Output the [x, y] coordinate of the center of the cell containing the given text.  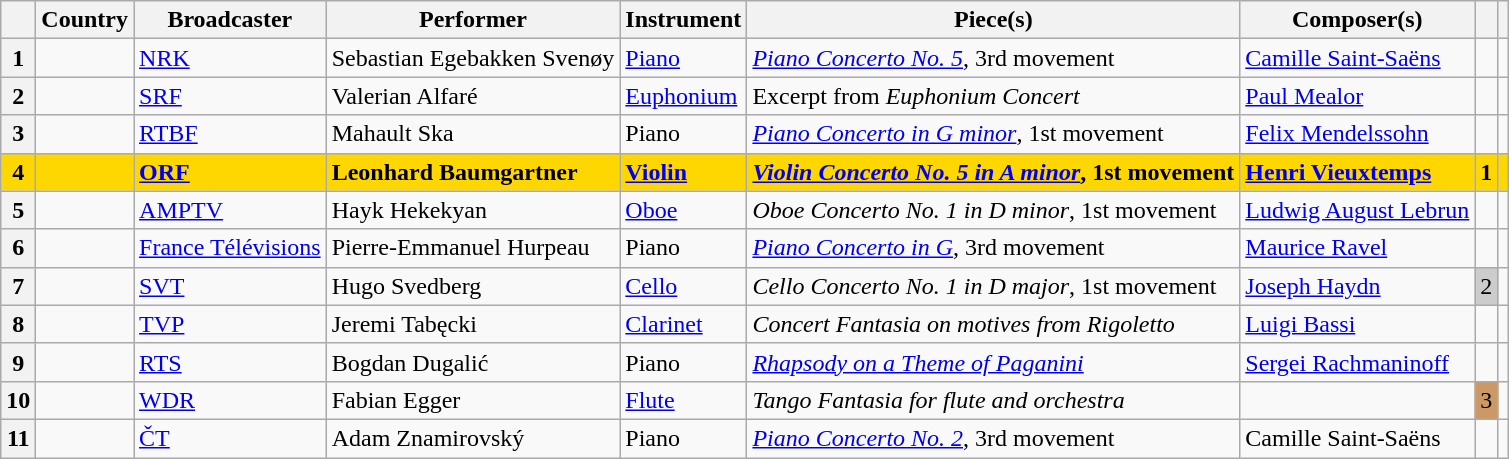
TVP [230, 324]
9 [18, 362]
Piece(s) [994, 20]
Jeremi Tabęcki [473, 324]
7 [18, 286]
Valerian Alfaré [473, 96]
RTS [230, 362]
ČT [230, 438]
Oboe Concerto No. 1 in D minor, 1st movement [994, 210]
Piano Concerto in G minor, 1st movement [994, 134]
Piano Concerto No. 2, 3rd movement [994, 438]
Violin Concerto No. 5 in A minor, 1st movement [994, 172]
5 [18, 210]
SRF [230, 96]
Clarinet [684, 324]
Fabian Egger [473, 400]
Mahault Ska [473, 134]
6 [18, 248]
10 [18, 400]
Maurice Ravel [1358, 248]
Felix Mendelssohn [1358, 134]
Violin [684, 172]
Luigi Bassi [1358, 324]
4 [18, 172]
WDR [230, 400]
Excerpt from Euphonium Concert [994, 96]
Composer(s) [1358, 20]
Pierre-Emmanuel Hurpeau [473, 248]
Instrument [684, 20]
Broadcaster [230, 20]
Piano Concerto in G, 3rd movement [994, 248]
Sebastian Egebakken Svenøy [473, 58]
Country [85, 20]
AMPTV [230, 210]
Tango Fantasia for flute and orchestra [994, 400]
Euphonium [684, 96]
Hayk Hekekyan [473, 210]
Paul Mealor [1358, 96]
Flute [684, 400]
Concert Fantasia on motives from Rigoletto [994, 324]
ORF [230, 172]
Rhapsody on a Theme of Paganini [994, 362]
Joseph Haydn [1358, 286]
Cello Concerto No. 1 in D major, 1st movement [994, 286]
Adam Znamirovský [473, 438]
Oboe [684, 210]
Henri Vieuxtemps [1358, 172]
RTBF [230, 134]
SVT [230, 286]
Bogdan Dugalić [473, 362]
Hugo Svedberg [473, 286]
NRK [230, 58]
Leonhard Baumgartner [473, 172]
Cello [684, 286]
Performer [473, 20]
8 [18, 324]
Piano Concerto No. 5, 3rd movement [994, 58]
11 [18, 438]
France Télévisions [230, 248]
Ludwig August Lebrun [1358, 210]
Sergei Rachmaninoff [1358, 362]
